Determine the [X, Y] coordinate at the center of the cell enclosing the given text.  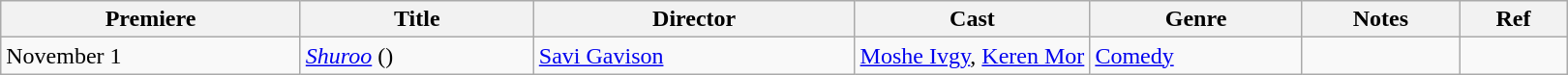
Comedy [1196, 56]
Ref [1514, 19]
Genre [1196, 19]
Savi Gavison [694, 56]
Premiere [151, 19]
November 1 [151, 56]
Moshe Ivgy, Keren Mor [972, 56]
Shuroo () [416, 56]
Notes [1380, 19]
Title [416, 19]
Director [694, 19]
Cast [972, 19]
